Search for the cell housing the specified text and yield its [x, y] center coordinate. 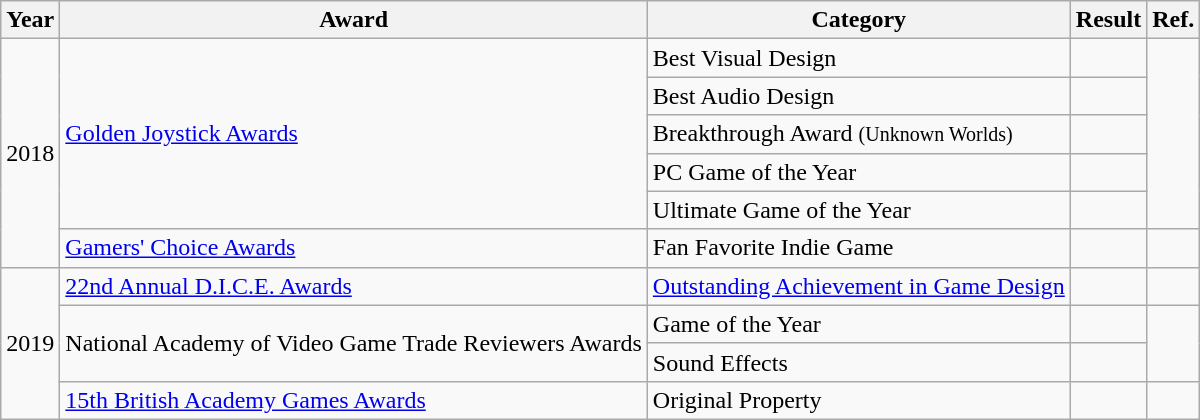
2019 [30, 343]
Ultimate Game of the Year [858, 210]
Sound Effects [858, 362]
Golden Joystick Awards [354, 134]
Category [858, 20]
Outstanding Achievement in Game Design [858, 286]
National Academy of Video Game Trade Reviewers Awards [354, 343]
Result [1108, 20]
Best Audio Design [858, 96]
Fan Favorite Indie Game [858, 248]
15th British Academy Games Awards [354, 400]
2018 [30, 153]
Breakthrough Award (Unknown Worlds) [858, 134]
Game of the Year [858, 324]
PC Game of the Year [858, 172]
Award [354, 20]
22nd Annual D.I.C.E. Awards [354, 286]
Year [30, 20]
Original Property [858, 400]
Ref. [1174, 20]
Gamers' Choice Awards [354, 248]
Best Visual Design [858, 58]
